Output the (x, y) coordinate of the center of the cell containing the given text.  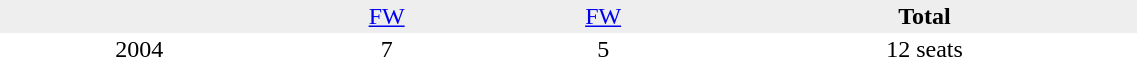
Total (924, 16)
